From the cell containing the given text, extract its center point as (x, y) coordinate. 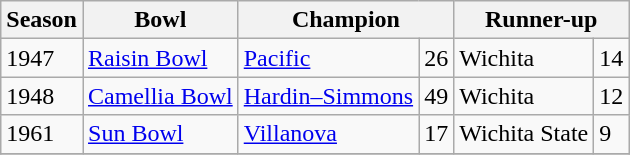
Raisin Bowl (160, 58)
12 (612, 96)
Sun Bowl (160, 134)
9 (612, 134)
1948 (42, 96)
1947 (42, 58)
49 (436, 96)
Hardin–Simmons (328, 96)
Bowl (160, 20)
Camellia Bowl (160, 96)
26 (436, 58)
Pacific (328, 58)
1961 (42, 134)
Wichita State (524, 134)
14 (612, 58)
Villanova (328, 134)
Champion (346, 20)
Season (42, 20)
17 (436, 134)
Runner-up (542, 20)
